Capture the cell that displays the provided text and extract its [X, Y] central coordinate. 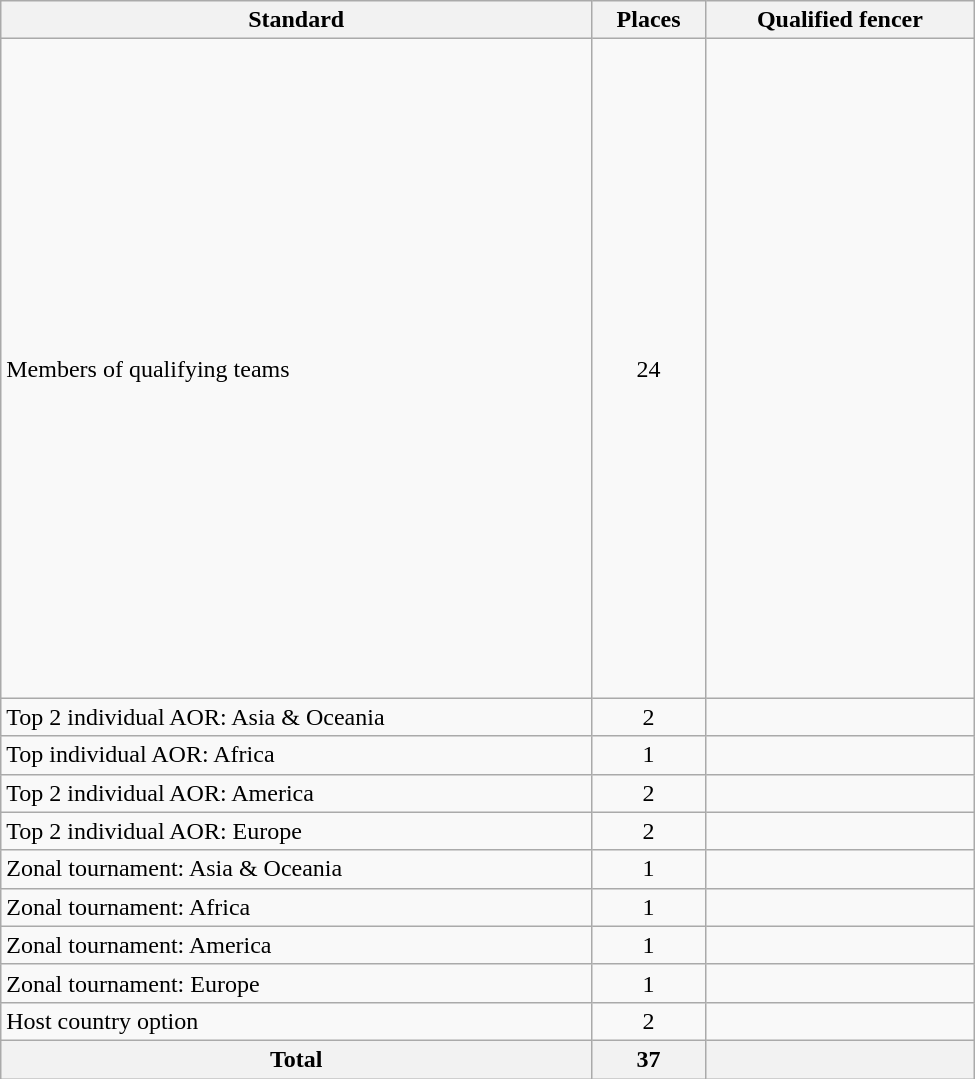
Top 2 individual AOR: America [296, 793]
Zonal tournament: Europe [296, 983]
Members of qualifying teams [296, 368]
Top 2 individual AOR: Europe [296, 831]
Places [649, 20]
Qualified fencer [840, 20]
Top individual AOR: Africa [296, 755]
Total [296, 1059]
Standard [296, 20]
37 [649, 1059]
Top 2 individual AOR: Asia & Oceania [296, 717]
Zonal tournament: Asia & Oceania [296, 869]
24 [649, 368]
Zonal tournament: Africa [296, 907]
Zonal tournament: America [296, 945]
Host country option [296, 1021]
